Scan for the cell matching the given text and deliver its [X, Y] coordinate at center. 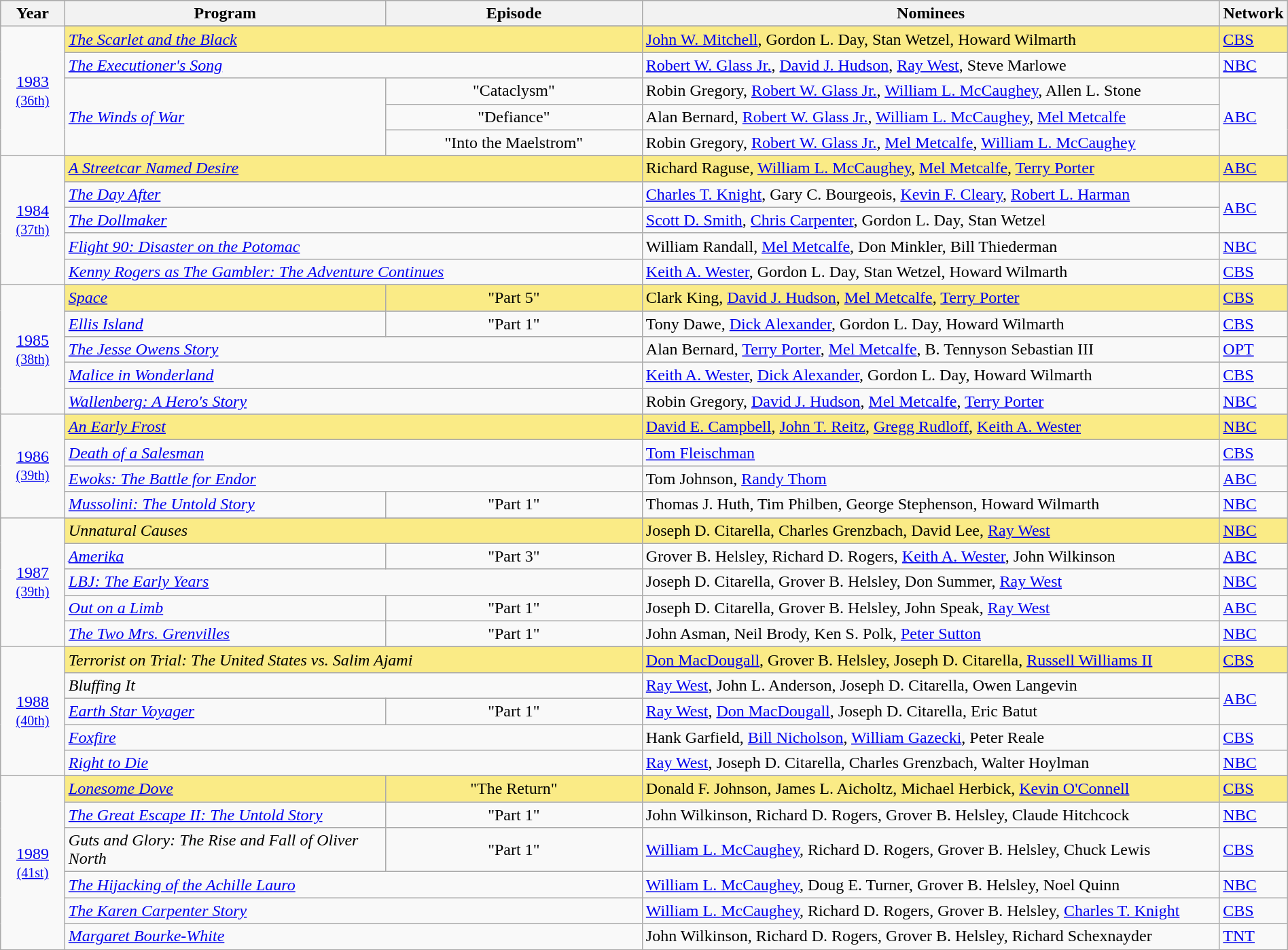
Keith A. Wester, Gordon L. Day, Stan Wetzel, Howard Wilmarth [931, 272]
Joseph D. Citarella, Grover B. Helsley, John Speak, Ray West [931, 608]
Foxfire [353, 737]
Flight 90: Disaster on the Potomac [353, 246]
The Hijacking of the Achille Lauro [353, 885]
Hank Garfield, Bill Nicholson, William Gazecki, Peter Reale [931, 737]
William L. McCaughey, Richard D. Rogers, Grover B. Helsley, Charles T. Knight [931, 911]
The Scarlet and the Black [353, 39]
Richard Raguse, William L. McCaughey, Mel Metcalfe, Terry Porter [931, 168]
Robin Gregory, David J. Hudson, Mel Metcalfe, Terry Porter [931, 401]
The Two Mrs. Grenvilles [225, 634]
Clark King, David J. Hudson, Mel Metcalfe, Terry Porter [931, 297]
The Karen Carpenter Story [353, 911]
1988(40th) [33, 711]
Tom Johnson, Randy Thom [931, 479]
"Cataclysm" [514, 91]
Right to Die [353, 763]
Charles T. Knight, Gary C. Bourgeois, Kevin F. Cleary, Robert L. Harman [931, 194]
Tony Dawe, Dick Alexander, Gordon L. Day, Howard Wilmarth [931, 324]
Robin Gregory, Robert W. Glass Jr., Mel Metcalfe, William L. McCaughey [931, 143]
1986(39th) [33, 466]
Nominees [931, 14]
Lonesome Dove [225, 789]
1989(41st) [33, 862]
The Day After [353, 194]
Earth Star Voyager [225, 711]
William L. McCaughey, Richard D. Rogers, Grover B. Helsley, Chuck Lewis [931, 850]
Malice in Wonderland [353, 376]
"Defiance" [514, 117]
Bluffing It [353, 685]
1987(39th) [33, 582]
1983(36th) [33, 91]
A Streetcar Named Desire [353, 168]
John W. Mitchell, Gordon L. Day, Stan Wetzel, Howard Wilmarth [931, 39]
John Wilkinson, Richard D. Rogers, Grover B. Helsley, Richard Schexnayder [931, 936]
Don MacDougall, Grover B. Helsley, Joseph D. Citarella, Russell Williams II [931, 659]
Ray West, John L. Anderson, Joseph D. Citarella, Owen Langevin [931, 685]
Ray West, Don MacDougall, Joseph D. Citarella, Eric Batut [931, 711]
Wallenberg: A Hero's Story [353, 401]
Kenny Rogers as The Gambler: The Adventure Continues [353, 272]
"The Return" [514, 789]
OPT [1253, 350]
An Early Frost [353, 427]
Space [225, 297]
Death of a Salesman [353, 453]
Thomas J. Huth, Tim Philben, George Stephenson, Howard Wilmarth [931, 505]
"Part 3" [514, 556]
The Executioner's Song [353, 65]
Donald F. Johnson, James L. Aicholtz, Michael Herbick, Kevin O'Connell [931, 789]
David E. Campbell, John T. Reitz, Gregg Rudloff, Keith A. Wester [931, 427]
Ray West, Joseph D. Citarella, Charles Grenzbach, Walter Hoylman [931, 763]
Robin Gregory, Robert W. Glass Jr., William L. McCaughey, Allen L. Stone [931, 91]
Year [33, 14]
TNT [1253, 936]
Alan Bernard, Robert W. Glass Jr., William L. McCaughey, Mel Metcalfe [931, 117]
The Great Escape II: The Untold Story [225, 815]
"Part 5" [514, 297]
Alan Bernard, Terry Porter, Mel Metcalfe, B. Tennyson Sebastian III [931, 350]
Program [225, 14]
The Dollmaker [353, 220]
Scott D. Smith, Chris Carpenter, Gordon L. Day, Stan Wetzel [931, 220]
Terrorist on Trial: The United States vs. Salim Ajami [353, 659]
"Into the Maelstrom" [514, 143]
The Jesse Owens Story [353, 350]
LBJ: The Early Years [353, 582]
Ewoks: The Battle for Endor [353, 479]
Mussolini: The Untold Story [225, 505]
William Randall, Mel Metcalfe, Don Minkler, Bill Thiederman [931, 246]
The Winds of War [225, 117]
Joseph D. Citarella, Grover B. Helsley, Don Summer, Ray West [931, 582]
Keith A. Wester, Dick Alexander, Gordon L. Day, Howard Wilmarth [931, 376]
1985(38th) [33, 349]
John Wilkinson, Richard D. Rogers, Grover B. Helsley, Claude Hitchcock [931, 815]
Grover B. Helsley, Richard D. Rogers, Keith A. Wester, John Wilkinson [931, 556]
Unnatural Causes [353, 530]
William L. McCaughey, Doug E. Turner, Grover B. Helsley, Noel Quinn [931, 885]
Amerika [225, 556]
Ellis Island [225, 324]
Out on a Limb [225, 608]
Tom Fleischman [931, 453]
1984(37th) [33, 220]
Network [1253, 14]
Guts and Glory: The Rise and Fall of Oliver North [225, 850]
Margaret Bourke-White [353, 936]
John Asman, Neil Brody, Ken S. Polk, Peter Sutton [931, 634]
Robert W. Glass Jr., David J. Hudson, Ray West, Steve Marlowe [931, 65]
Episode [514, 14]
Joseph D. Citarella, Charles Grenzbach, David Lee, Ray West [931, 530]
